Identify which cell holds the provided text, then report its (X, Y) central coordinate. 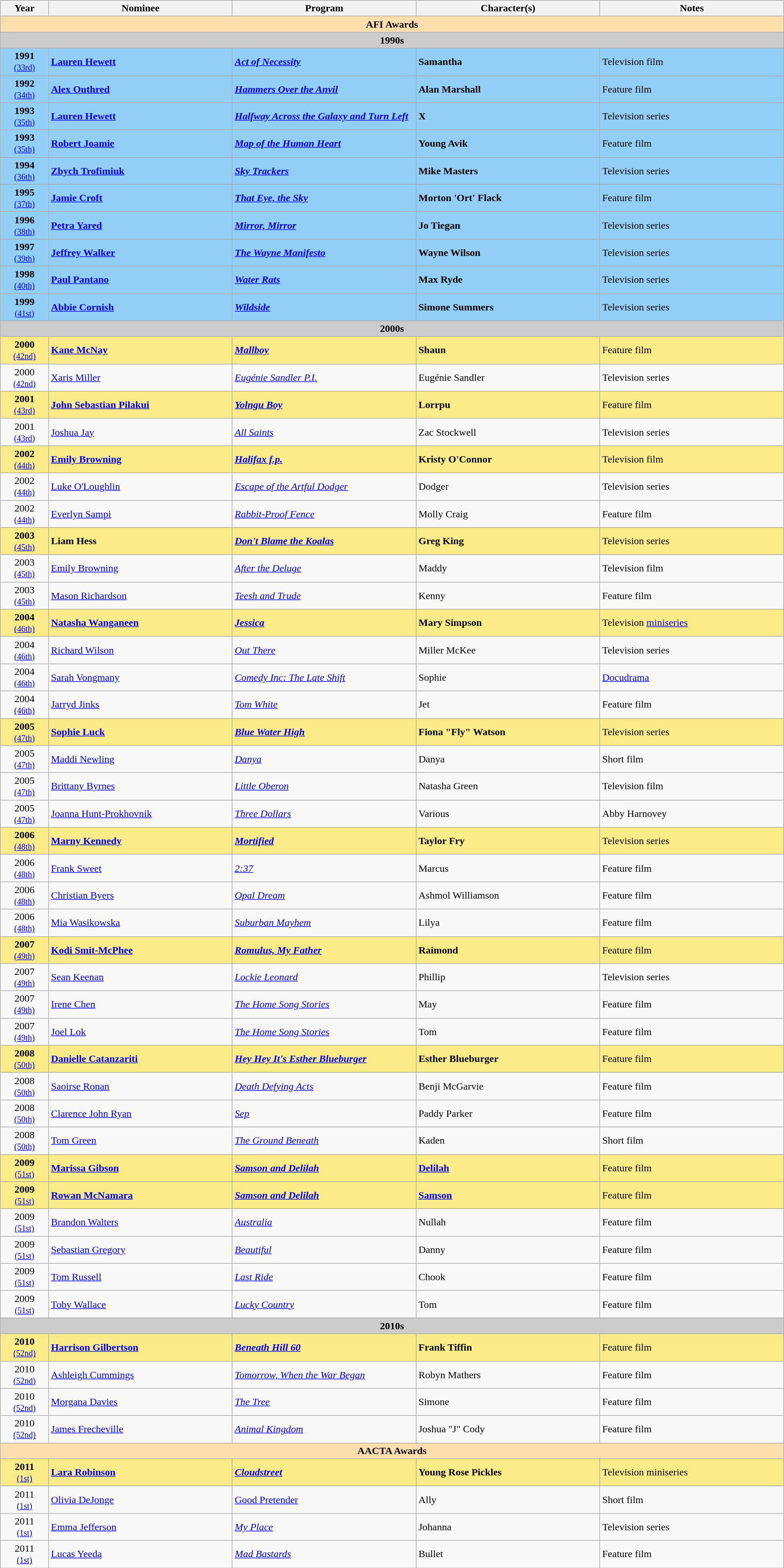
Simone (508, 1402)
1990s (392, 40)
Jessica (324, 623)
Marcus (508, 868)
Lucas Yeeda (141, 1554)
Tom Green (141, 1140)
Bullet (508, 1554)
Maddy (508, 568)
Docudrama (692, 677)
Beautiful (324, 1250)
Natasha Green (508, 787)
Luke O'Loughlin (141, 487)
Paul Pantano (141, 280)
Benji McGarvie (508, 1086)
1998(40th) (24, 280)
Xaris Miller (141, 378)
Dodger (508, 487)
Mad Bastards (324, 1554)
2000s (392, 329)
Liam Hess (141, 541)
Rabbit-Proof Fence (324, 514)
Mallboy (324, 350)
Samson (508, 1196)
Tom Russell (141, 1277)
X (508, 116)
Zbych Trofimiuk (141, 171)
Act of Necessity (324, 62)
Character(s) (508, 8)
Kaden (508, 1140)
1992(34th) (24, 89)
1991(33rd) (24, 62)
Year (24, 8)
Morgana Davies (141, 1402)
Don't Blame the Koalas (324, 541)
Yolngu Boy (324, 405)
Comedy Inc: The Late Shift (324, 677)
1995(37th) (24, 198)
Shaun (508, 350)
Nullah (508, 1222)
Romulus, My Father (324, 950)
James Frecheville (141, 1429)
Jamie Croft (141, 198)
Mirror, Mirror (324, 225)
Ashmol Williamson (508, 896)
Sky Trackers (324, 171)
Mason Richardson (141, 596)
Nominee (141, 8)
1994(36th) (24, 171)
Samantha (508, 62)
The Wayne Manifesto (324, 252)
Young Rose Pickles (508, 1472)
Richard Wilson (141, 650)
Clarence John Ryan (141, 1113)
Abbie Cornish (141, 307)
Sarah Vongmany (141, 677)
Opal Dream (324, 896)
Alex Outhred (141, 89)
Good Pretender (324, 1500)
Halfway Across the Galaxy and Turn Left (324, 116)
Jarryd Jinks (141, 705)
Lockie Leonard (324, 977)
2:37 (324, 868)
Hammers Over the Anvil (324, 89)
Robert Joamie (141, 143)
Out There (324, 650)
Phillip (508, 977)
AACTA Awards (392, 1451)
Esther Blueburger (508, 1059)
Blue Water High (324, 731)
Miller McKee (508, 650)
Mary Simpson (508, 623)
John Sebastian Pilakui (141, 405)
Petra Yared (141, 225)
Last Ride (324, 1277)
Marny Kennedy (141, 841)
Various (508, 814)
Joshua Jay (141, 432)
Frank Tiffin (508, 1347)
Kristy O'Connor (508, 459)
Death Defying Acts (324, 1086)
1997(39th) (24, 252)
Beneath Hill 60 (324, 1347)
The Tree (324, 1402)
Danielle Catanzariti (141, 1059)
Robyn Mathers (508, 1375)
That Eye, the Sky (324, 198)
Three Dollars (324, 814)
Sophie (508, 677)
Escape of the Artful Dodger (324, 487)
Lilya (508, 922)
Halifax f.p. (324, 459)
Christian Byers (141, 896)
Maddi Newling (141, 759)
Tom White (324, 705)
Zac Stockwell (508, 432)
Everlyn Sampi (141, 514)
Jet (508, 705)
May (508, 1005)
Saoirse Ronan (141, 1086)
Joshua "J" Cody (508, 1429)
Kane McNay (141, 350)
Teesh and Trude (324, 596)
Lara Robinson (141, 1472)
Alan Marshall (508, 89)
Kodi Smit-McPhee (141, 950)
The Ground Beneath (324, 1140)
Olivia DeJonge (141, 1500)
Sophie Luck (141, 731)
Suburban Mayhem (324, 922)
Marissa Gibson (141, 1168)
Abby Harnovey (692, 814)
Joanna Hunt-Prokhovnik (141, 814)
Hey Hey It's Esther Blueburger (324, 1059)
Notes (692, 8)
Jo Tiegan (508, 225)
Brittany Byrnes (141, 787)
Program (324, 8)
Mike Masters (508, 171)
Australia (324, 1222)
Kenny (508, 596)
Eugénie Sandler (508, 378)
Paddy Parker (508, 1113)
Little Oberon (324, 787)
1999(41st) (24, 307)
Chook (508, 1277)
Joel Lok (141, 1031)
My Place (324, 1527)
Young Avik (508, 143)
After the Deluge (324, 568)
Sean Keenan (141, 977)
Emma Jefferson (141, 1527)
Molly Craig (508, 514)
Wayne Wilson (508, 252)
Taylor Fry (508, 841)
Simone Summers (508, 307)
Rowan McNamara (141, 1196)
Toby Wallace (141, 1305)
Danny (508, 1250)
Ashleigh Cummings (141, 1375)
Delilah (508, 1168)
Natasha Wanganeen (141, 623)
Morton 'Ort' Flack (508, 198)
Mortified (324, 841)
Brandon Walters (141, 1222)
Sep (324, 1113)
Map of the Human Heart (324, 143)
Tomorrow, When the War Began (324, 1375)
Greg King (508, 541)
Sebastian Gregory (141, 1250)
Cloudstreet (324, 1472)
Mia Wasikowska (141, 922)
Ally (508, 1500)
Animal Kingdom (324, 1429)
Wildside (324, 307)
Irene Chen (141, 1005)
Lorrpu (508, 405)
Water Rats (324, 280)
All Saints (324, 432)
1996(38th) (24, 225)
Fiona "Fly" Watson (508, 731)
Frank Sweet (141, 868)
Max Ryde (508, 280)
Johanna (508, 1527)
Harrison Gilbertson (141, 1347)
Raimond (508, 950)
2010s (392, 1326)
Lucky Country (324, 1305)
Jeffrey Walker (141, 252)
AFI Awards (392, 24)
Eugénie Sandler P.I. (324, 378)
